For the text-containing cell, return its midpoint in (X, Y) coordinate format. 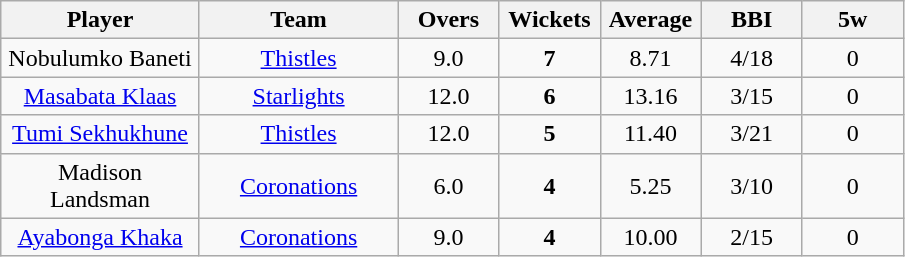
Average (650, 20)
6.0 (448, 186)
7 (550, 58)
Player (100, 20)
5 (550, 134)
Overs (448, 20)
3/10 (752, 186)
5.25 (650, 186)
5w (852, 20)
BBI (752, 20)
4/18 (752, 58)
Team (298, 20)
6 (550, 96)
13.16 (650, 96)
Madison Landsman (100, 186)
3/21 (752, 134)
11.40 (650, 134)
2/15 (752, 237)
Masabata Klaas (100, 96)
Ayabonga Khaka (100, 237)
Nobulumko Baneti (100, 58)
Wickets (550, 20)
10.00 (650, 237)
3/15 (752, 96)
Tumi Sekhukhune (100, 134)
Starlights (298, 96)
8.71 (650, 58)
